Locate the cell with the specified text and output its [x, y] center coordinate. 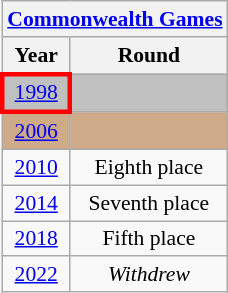
1998 [36, 94]
Fifth place [149, 239]
2010 [36, 168]
Commonwealth Games [114, 19]
Withdrew [149, 275]
Eighth place [149, 168]
Year [36, 56]
2014 [36, 203]
2022 [36, 275]
Round [149, 56]
Seventh place [149, 203]
2018 [36, 239]
2006 [36, 132]
